Search for the cell housing the specified text and yield its [X, Y] center coordinate. 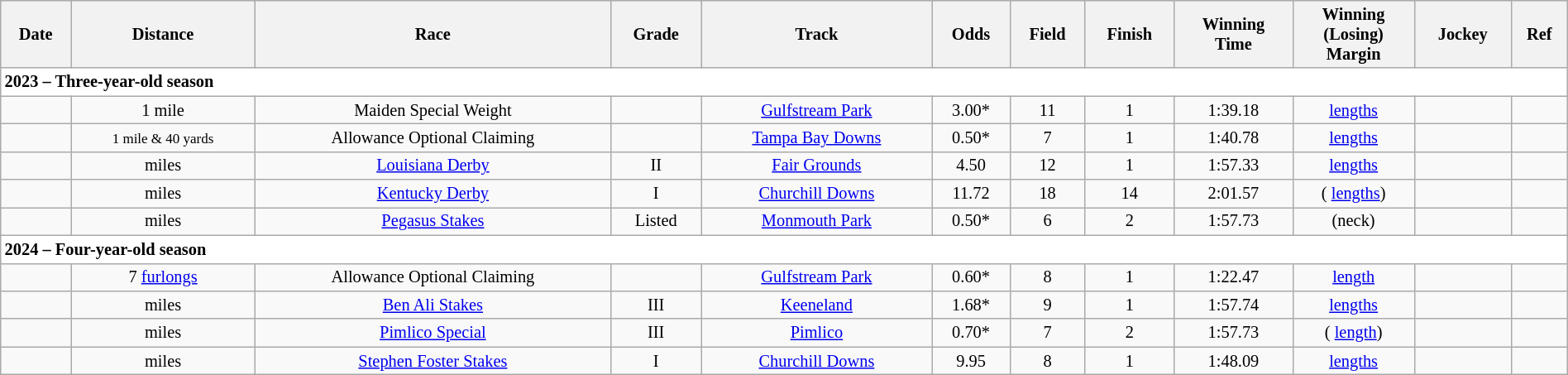
0.70* [971, 333]
1 mile [164, 110]
9 [1047, 305]
Monmouth Park [817, 221]
2:01.57 [1234, 194]
Louisiana Derby [433, 166]
Date [36, 34]
1:48.09 [1234, 361]
Pimlico [817, 333]
Pegasus Stakes [433, 221]
Winning(Losing)Margin [1353, 34]
1.68* [971, 305]
2024 – Four-year-old season [784, 249]
7 furlongs [164, 277]
Finish [1130, 34]
II [656, 166]
Stephen Foster Stakes [433, 361]
2023 – Three-year-old season [784, 82]
Maiden Special Weight [433, 110]
1:22.47 [1234, 277]
Jockey [1462, 34]
4.50 [971, 166]
Keeneland [817, 305]
Distance [164, 34]
18 [1047, 194]
Field [1047, 34]
Fair Grounds [817, 166]
9.95 [971, 361]
12 [1047, 166]
length [1353, 277]
Kentucky Derby [433, 194]
3.00* [971, 110]
( length) [1353, 333]
1:57.74 [1234, 305]
(neck) [1353, 221]
1:57.33 [1234, 166]
Listed [656, 221]
Ref [1539, 34]
6 [1047, 221]
WinningTime [1234, 34]
Pimlico Special [433, 333]
Grade [656, 34]
1 mile & 40 yards [164, 137]
Odds [971, 34]
Ben Ali Stakes [433, 305]
14 [1130, 194]
( lengths) [1353, 194]
Track [817, 34]
11 [1047, 110]
Tampa Bay Downs [817, 137]
11.72 [971, 194]
0.60* [971, 277]
1:40.78 [1234, 137]
1:39.18 [1234, 110]
Race [433, 34]
